Locate the cell with the specified text and output its (X, Y) center coordinate. 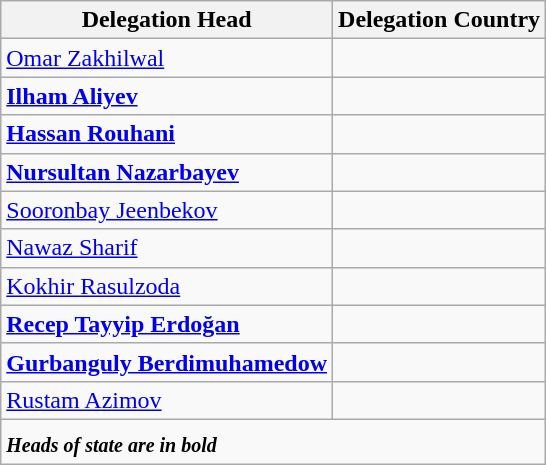
Recep Tayyip Erdoğan (167, 324)
Nawaz Sharif (167, 248)
Kokhir Rasulzoda (167, 286)
Sooronbay Jeenbekov (167, 210)
Rustam Azimov (167, 400)
Delegation Head (167, 20)
Heads of state are in bold (274, 441)
Gurbanguly Berdimuhamedow (167, 362)
Ilham Aliyev (167, 96)
Hassan Rouhani (167, 134)
Omar Zakhilwal (167, 58)
Nursultan Nazarbayev (167, 172)
Delegation Country (440, 20)
